Output the (X, Y) coordinate of the center of the cell containing the given text.  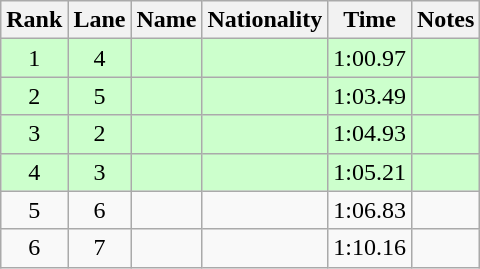
1 (34, 58)
1:05.21 (370, 172)
1:06.83 (370, 210)
Nationality (265, 20)
1:04.93 (370, 134)
Name (166, 20)
1:00.97 (370, 58)
1:03.49 (370, 96)
Lane (100, 20)
Time (370, 20)
7 (100, 248)
1:10.16 (370, 248)
Notes (445, 20)
Rank (34, 20)
